Detect which cell encompasses the target text, then output its [X, Y] center coordinate. 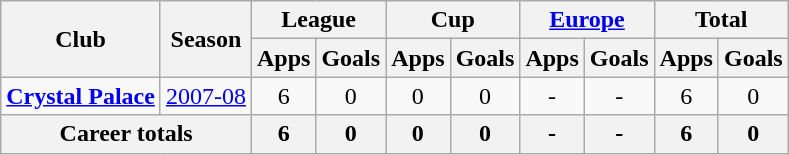
Europe [587, 20]
Crystal Palace [81, 96]
Cup [453, 20]
League [318, 20]
Total [721, 20]
2007-08 [206, 96]
Season [206, 39]
Career totals [126, 134]
Club [81, 39]
